Capture the cell that displays the provided text and extract its (x, y) central coordinate. 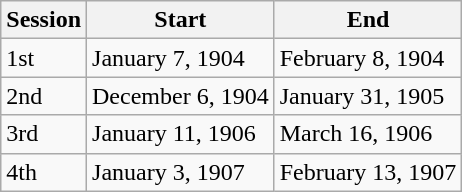
2nd (44, 96)
February 8, 1904 (368, 58)
January 11, 1906 (181, 134)
March 16, 1906 (368, 134)
3rd (44, 134)
February 13, 1907 (368, 172)
January 7, 1904 (181, 58)
January 3, 1907 (181, 172)
January 31, 1905 (368, 96)
End (368, 20)
4th (44, 172)
1st (44, 58)
Session (44, 20)
December 6, 1904 (181, 96)
Start (181, 20)
